Search for the cell housing the specified text and yield its (X, Y) center coordinate. 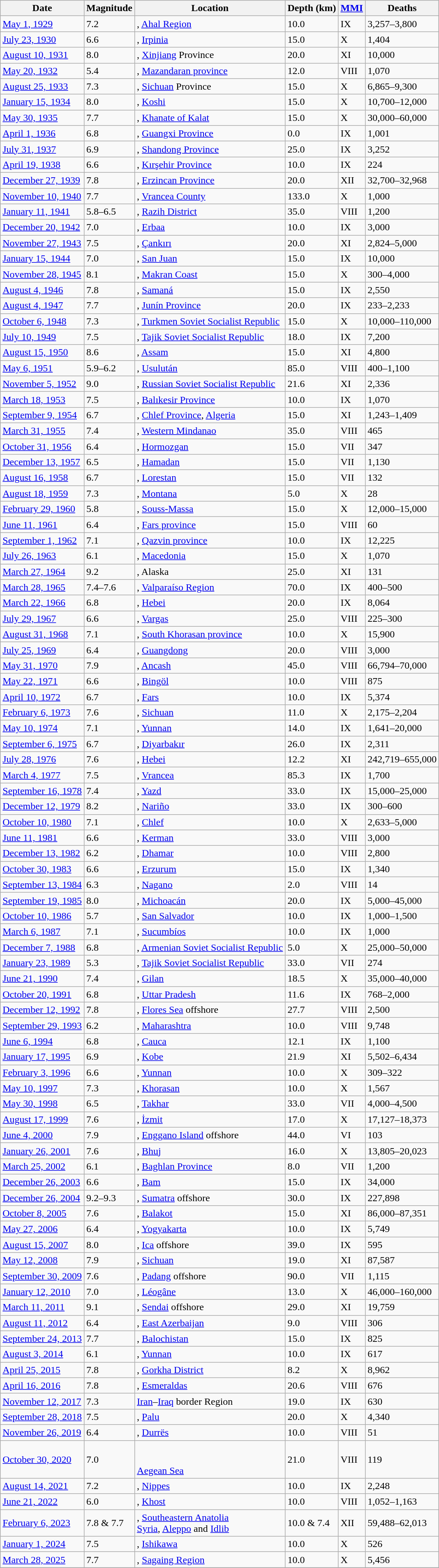
, South Khorasan province (210, 634)
9,748 (402, 1026)
, Montana (210, 493)
, Shandong Province (210, 149)
August 25, 1933 (42, 86)
July 25, 1969 (42, 650)
5,749 (402, 1229)
January 15, 1944 (42, 259)
October 31, 1956 (42, 446)
59,488–62,013 (402, 1523)
, Kırşehir Province (210, 164)
, Southeastern Anatolia Syria, Aleppo and Idlib (210, 1523)
December 12, 1979 (42, 806)
12.1 (312, 1041)
14.0 (312, 728)
, Balakot (210, 1214)
, Takhar (210, 1104)
, Macedonia (210, 556)
, İzmit (210, 1119)
, Makran Coast (210, 274)
30.0 (312, 1198)
5,456 (402, 1560)
December 12, 1992 (42, 1010)
70.0 (312, 587)
October 10, 1980 (42, 822)
103 (402, 1135)
August 15, 2007 (42, 1245)
June 6, 1994 (42, 1041)
, Lorestan (210, 478)
July 31, 1937 (42, 149)
June 21, 2022 (42, 1502)
5.8 (109, 509)
Depth (km) (312, 8)
August 3, 2014 (42, 1354)
, Fars province (210, 525)
May 31, 1970 (42, 665)
, Baghlan Province (210, 1166)
, Balochistan (210, 1339)
September 6, 1975 (42, 744)
, San Salvador (210, 916)
October 10, 1986 (42, 916)
, Razih District (210, 212)
March 18, 1953 (42, 399)
27.7 (312, 1010)
, Gilan (210, 979)
347 (402, 446)
April 25, 2015 (42, 1370)
, Bam (210, 1182)
6,865–9,300 (402, 86)
Aegean Sea (210, 1459)
, Esmeraldas (210, 1385)
June 11, 1981 (42, 838)
2,824–5,000 (402, 243)
, Samaná (210, 290)
October 8, 2005 (42, 1214)
, San Juan (210, 259)
December 26, 2003 (42, 1182)
, Erzurum (210, 869)
, Khost (210, 1502)
, Sumatra offshore (210, 1198)
August 18, 1959 (42, 493)
, Bhuj (210, 1151)
39.0 (312, 1245)
, Fars (210, 697)
Iran–Iraq border Region (210, 1401)
242,719–655,000 (402, 760)
2,175–2,204 (402, 713)
September 19, 1985 (42, 900)
, Maharashtra (210, 1026)
7.8 & 7.7 (109, 1523)
May 12, 2008 (42, 1260)
May 1, 1929 (42, 24)
1,567 (402, 1088)
, Assam (210, 352)
Date (42, 8)
May 10, 1997 (42, 1088)
July 23, 1930 (42, 39)
5.9–6.2 (109, 368)
December 13, 1957 (42, 462)
16.0 (312, 1151)
MMI (352, 8)
, Palu (210, 1417)
227,898 (402, 1198)
, Dhamar (210, 853)
, Kobe (210, 1057)
, Hormozgan (210, 446)
, Vargas (210, 618)
8.1 (109, 274)
2,336 (402, 384)
February 3, 1996 (42, 1072)
85.0 (312, 368)
46,000–160,000 (402, 1292)
45.0 (312, 665)
2.0 (312, 885)
, Nippes (210, 1486)
12.2 (312, 760)
233–2,233 (402, 306)
September 29, 1993 (42, 1026)
Deaths (402, 8)
, Enggano Island offshore (210, 1135)
October 6, 1948 (42, 321)
May 30, 1935 (42, 118)
June 11, 1961 (42, 525)
1,000–1,500 (402, 916)
, Vrancea (210, 775)
133.0 (312, 196)
Magnitude (109, 8)
18.0 (312, 337)
, Qazvin province (210, 540)
, Ica offshore (210, 1245)
13.0 (312, 1292)
300–4,000 (402, 274)
2,248 (402, 1486)
, Western Mindanao (210, 431)
19,759 (402, 1307)
309–322 (402, 1072)
44.0 (312, 1135)
March 22, 1966 (42, 603)
January 12, 2010 (42, 1292)
2,633–5,000 (402, 822)
November 28, 1945 (42, 274)
November 5, 1952 (42, 384)
, Michoacán (210, 900)
January 1, 2024 (42, 1544)
, Balıkesir Province (210, 399)
29.0 (312, 1307)
825 (402, 1339)
, Chlef (210, 822)
51 (402, 1432)
, Khanate of Kalat (210, 118)
875 (402, 681)
, Mazandaran province (210, 71)
October 30, 2020 (42, 1459)
8,064 (402, 603)
, Durrës (210, 1432)
3,257–3,800 (402, 24)
1,052–1,163 (402, 1502)
May 20, 1932 (42, 71)
September 13, 1984 (42, 885)
July 29, 1967 (42, 618)
12,225 (402, 540)
August 10, 1931 (42, 55)
11.0 (312, 713)
April 10, 1972 (42, 697)
132 (402, 478)
15,900 (402, 634)
September 30, 2009 (42, 1276)
5,000–45,000 (402, 900)
5.4 (109, 71)
4,000–4,500 (402, 1104)
, Ahal Region (210, 24)
1,340 (402, 869)
20.6 (312, 1385)
, Yogyakarta (210, 1229)
10,000–110,000 (402, 321)
August 4, 1947 (42, 306)
, Alaska (210, 572)
, East Azerbaijan (210, 1323)
, Sagaing Region (210, 1560)
7,200 (402, 337)
, Kerman (210, 838)
8,962 (402, 1370)
274 (402, 963)
August 14, 2021 (42, 1486)
, Sendai offshore (210, 1307)
, Diyarbakır (210, 744)
306 (402, 1323)
87,587 (402, 1260)
119 (402, 1459)
85.3 (312, 775)
, Khorasan (210, 1088)
7.4–7.6 (109, 587)
, Erzincan Province (210, 180)
617 (402, 1354)
January 17, 1995 (42, 1057)
5.8–6.5 (109, 212)
5,502–6,434 (402, 1057)
, Turkmen Soviet Socialist Republic (210, 321)
86,000–87,351 (402, 1214)
, Nagano (210, 885)
June 21, 1990 (42, 979)
December 20, 1942 (42, 227)
May 6, 1951 (42, 368)
, Ishikawa (210, 1544)
34,000 (402, 1182)
1,404 (402, 39)
9.1 (109, 1307)
July 10, 1949 (42, 337)
4,800 (402, 352)
, Chlef Province, Algeria (210, 415)
September 24, 2013 (42, 1339)
4,340 (402, 1417)
14 (402, 885)
May 10, 1974 (42, 728)
60 (402, 525)
March 25, 2002 (42, 1166)
90.0 (312, 1276)
, Flores Sea offshore (210, 1010)
November 12, 2017 (42, 1401)
October 30, 1983 (42, 869)
1,130 (402, 462)
526 (402, 1544)
10.0 & 7.4 (312, 1523)
1,700 (402, 775)
, Valparaíso Region (210, 587)
August 17, 1999 (42, 1119)
, Irpinia (210, 39)
30,000–60,000 (402, 118)
August 4, 1946 (42, 290)
December 7, 1988 (42, 947)
January 15, 1934 (42, 102)
November 26, 2019 (42, 1432)
July 26, 1963 (42, 556)
, Nariño (210, 806)
676 (402, 1385)
400–1,100 (402, 368)
, Gorkha District (210, 1370)
1,641–20,000 (402, 728)
, Ancash (210, 665)
, Guangxi Province (210, 133)
2,800 (402, 853)
0.0 (312, 133)
21.9 (312, 1057)
, Padang offshore (210, 1276)
May 22, 1971 (42, 681)
February 29, 1960 (42, 509)
December 27, 1939 (42, 180)
5,374 (402, 697)
11.6 (312, 994)
, Cauca (210, 1041)
January 23, 1989 (42, 963)
12.0 (312, 71)
March 4, 1977 (42, 775)
9.2–9.3 (109, 1198)
March 28, 2025 (42, 1560)
July 28, 1976 (42, 760)
224 (402, 164)
1,243–1,409 (402, 415)
September 16, 1978 (42, 791)
32,700–32,968 (402, 180)
May 27, 2006 (42, 1229)
6.3 (109, 885)
April 16, 2016 (42, 1385)
May 30, 1998 (42, 1104)
March 28, 1965 (42, 587)
12,000–15,000 (402, 509)
2,311 (402, 744)
, Uttar Pradesh (210, 994)
465 (402, 431)
131 (402, 572)
February 6, 1973 (42, 713)
, Vrancea County (210, 196)
35,000–40,000 (402, 979)
17,127–18,373 (402, 1119)
January 26, 2001 (42, 1151)
September 9, 1954 (42, 415)
March 31, 1955 (42, 431)
18.5 (312, 979)
, Russian Soviet Socialist Republic (210, 384)
March 6, 1987 (42, 931)
21.6 (312, 384)
5.7 (109, 916)
October 20, 1991 (42, 994)
April 19, 1938 (42, 164)
, Yazd (210, 791)
5.3 (109, 963)
9.2 (109, 572)
28 (402, 493)
768–2,000 (402, 994)
13,805–20,023 (402, 1151)
August 31, 1968 (42, 634)
2,550 (402, 290)
3,252 (402, 149)
595 (402, 1245)
1,001 (402, 133)
, Çankırı (210, 243)
, Usulután (210, 368)
December 13, 1982 (42, 853)
August 11, 2012 (42, 1323)
26.0 (312, 744)
March 11, 2011 (42, 1307)
66,794–70,000 (402, 665)
, Xinjiang Province (210, 55)
, Hamadan (210, 462)
, Erbaa (210, 227)
, Souss-Massa (210, 509)
1,115 (402, 1276)
November 27, 1943 (42, 243)
, Koshi (210, 102)
June 4, 2000 (42, 1135)
, Junín Province (210, 306)
Location (210, 8)
, Bingöl (210, 681)
17.0 (312, 1119)
1,100 (402, 1041)
225–300 (402, 618)
300–600 (402, 806)
, Armenian Soviet Socialist Republic (210, 947)
6.0 (109, 1502)
January 11, 1941 (42, 212)
February 6, 2023 (42, 1523)
10,700–12,000 (402, 102)
September 28, 2018 (42, 1417)
March 27, 1964 (42, 572)
VI (352, 1135)
, Guangdong (210, 650)
, Sucumbíos (210, 931)
December 26, 2004 (42, 1198)
, Léogâne (210, 1292)
September 1, 1962 (42, 540)
630 (402, 1401)
August 15, 1950 (42, 352)
15,000–25,000 (402, 791)
November 10, 1940 (42, 196)
August 16, 1958 (42, 478)
25,000–50,000 (402, 947)
21.0 (312, 1459)
, Sichuan Province (210, 86)
8.6 (109, 352)
2,500 (402, 1010)
400–500 (402, 587)
April 1, 1936 (42, 133)
